Detect which cell encompasses the target text, then output its [X, Y] center coordinate. 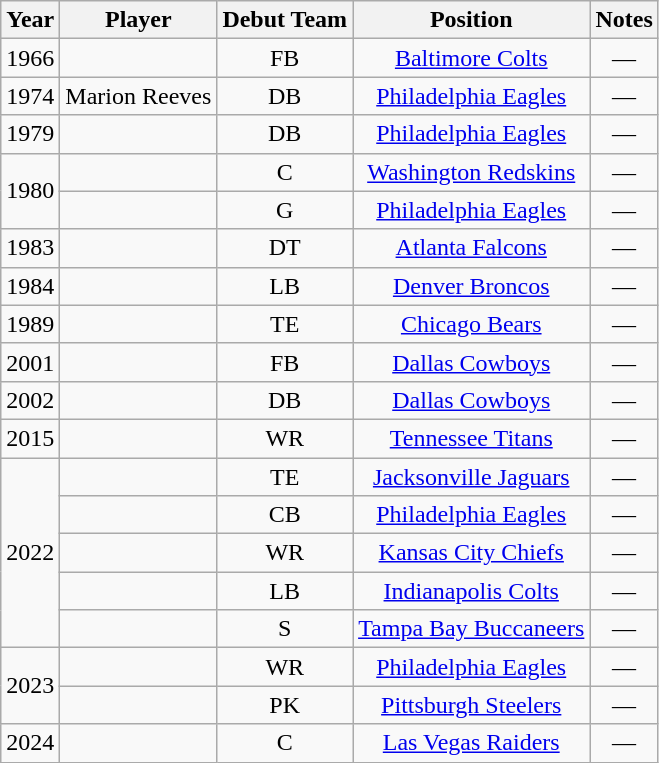
Year [30, 20]
1966 [30, 58]
2022 [30, 553]
1983 [30, 248]
2001 [30, 362]
Marion Reeves [138, 96]
Denver Broncos [472, 286]
2002 [30, 400]
Atlanta Falcons [472, 248]
2024 [30, 743]
1989 [30, 324]
Jacksonville Jaguars [472, 477]
Las Vegas Raiders [472, 743]
2023 [30, 686]
Player [138, 20]
S [285, 629]
Notes [624, 20]
1984 [30, 286]
G [285, 210]
1979 [30, 134]
Tampa Bay Buccaneers [472, 629]
DT [285, 248]
Tennessee Titans [472, 438]
Pittsburgh Steelers [472, 705]
Baltimore Colts [472, 58]
Indianapolis Colts [472, 591]
Position [472, 20]
Chicago Bears [472, 324]
CB [285, 515]
Debut Team [285, 20]
Kansas City Chiefs [472, 553]
PK [285, 705]
1980 [30, 191]
1974 [30, 96]
Washington Redskins [472, 172]
2015 [30, 438]
